Identify which cell holds the provided text, then report its [x, y] central coordinate. 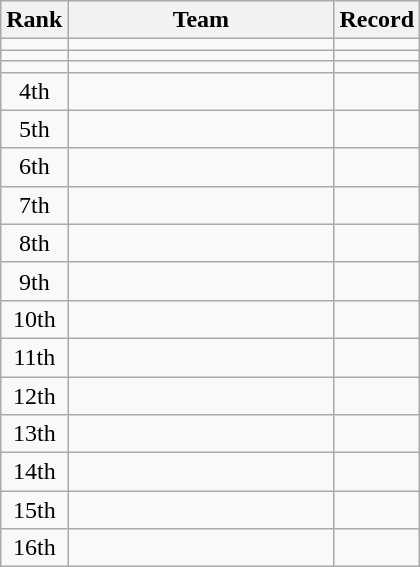
12th [34, 395]
11th [34, 357]
6th [34, 167]
4th [34, 91]
15th [34, 510]
16th [34, 548]
Record [377, 20]
7th [34, 205]
Rank [34, 20]
Team [201, 20]
10th [34, 319]
13th [34, 434]
5th [34, 129]
9th [34, 281]
8th [34, 243]
14th [34, 472]
